From the cell containing the given text, extract its center point as [x, y] coordinate. 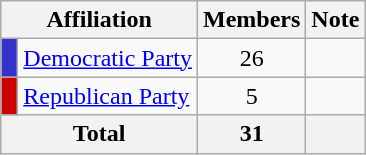
31 [251, 134]
Total [100, 134]
Note [336, 20]
5 [251, 96]
Affiliation [100, 20]
Republican Party [108, 96]
Members [251, 20]
26 [251, 58]
Democratic Party [108, 58]
